For the text-containing cell, return its midpoint in (X, Y) coordinate format. 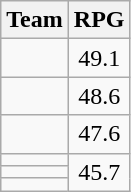
48.6 (99, 96)
45.7 (99, 172)
Team (35, 20)
RPG (99, 20)
49.1 (99, 58)
47.6 (99, 134)
